Provide the (X, Y) coordinate of the cell's center where the given text is located.  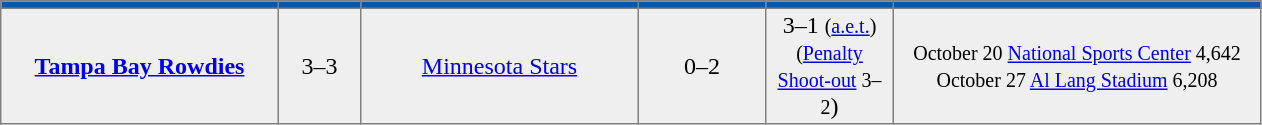
October 20 National Sports Center 4,642October 27 Al Lang Stadium 6,208 (1077, 66)
Minnesota Stars (500, 66)
3–3 (319, 66)
0–2 (702, 66)
3–1 (a.e.t.)(Penalty Shoot-out 3–2) (830, 66)
Tampa Bay Rowdies (140, 66)
